Pinpoint the cell where the given text exists, returning its [X, Y] midpoint coordinate. 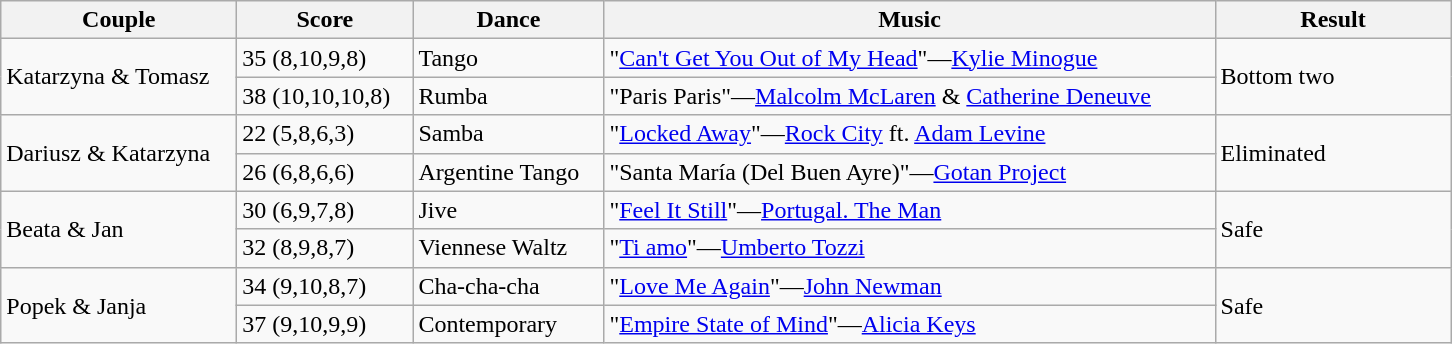
Beata & Jan [119, 229]
"Empire State of Mind"—Alicia Keys [910, 324]
26 (6,8,6,6) [325, 172]
Eliminated [1333, 153]
37 (9,10,9,9) [325, 324]
35 (8,10,9,8) [325, 58]
Viennese Waltz [508, 248]
"Paris Paris"—Malcolm McLaren & Catherine Deneuve [910, 96]
Katarzyna & Tomasz [119, 77]
32 (8,9,8,7) [325, 248]
34 (9,10,8,7) [325, 286]
"Ti amo"—Umberto Tozzi [910, 248]
Popek & Janja [119, 305]
Score [325, 20]
"Feel It Still"—Portugal. The Man [910, 210]
Samba [508, 134]
Jive [508, 210]
38 (10,10,10,8) [325, 96]
30 (6,9,7,8) [325, 210]
"Can't Get You Out of My Head"—Kylie Minogue [910, 58]
Argentine Tango [508, 172]
Dance [508, 20]
Tango [508, 58]
22 (5,8,6,3) [325, 134]
Music [910, 20]
"Love Me Again"—John Newman [910, 286]
Contemporary [508, 324]
Cha-cha-cha [508, 286]
Rumba [508, 96]
Couple [119, 20]
"Santa María (Del Buen Ayre)"—Gotan Project [910, 172]
"Locked Away"—Rock City ft. Adam Levine [910, 134]
Result [1333, 20]
Dariusz & Katarzyna [119, 153]
Bottom two [1333, 77]
